Capture the cell that displays the provided text and extract its (x, y) central coordinate. 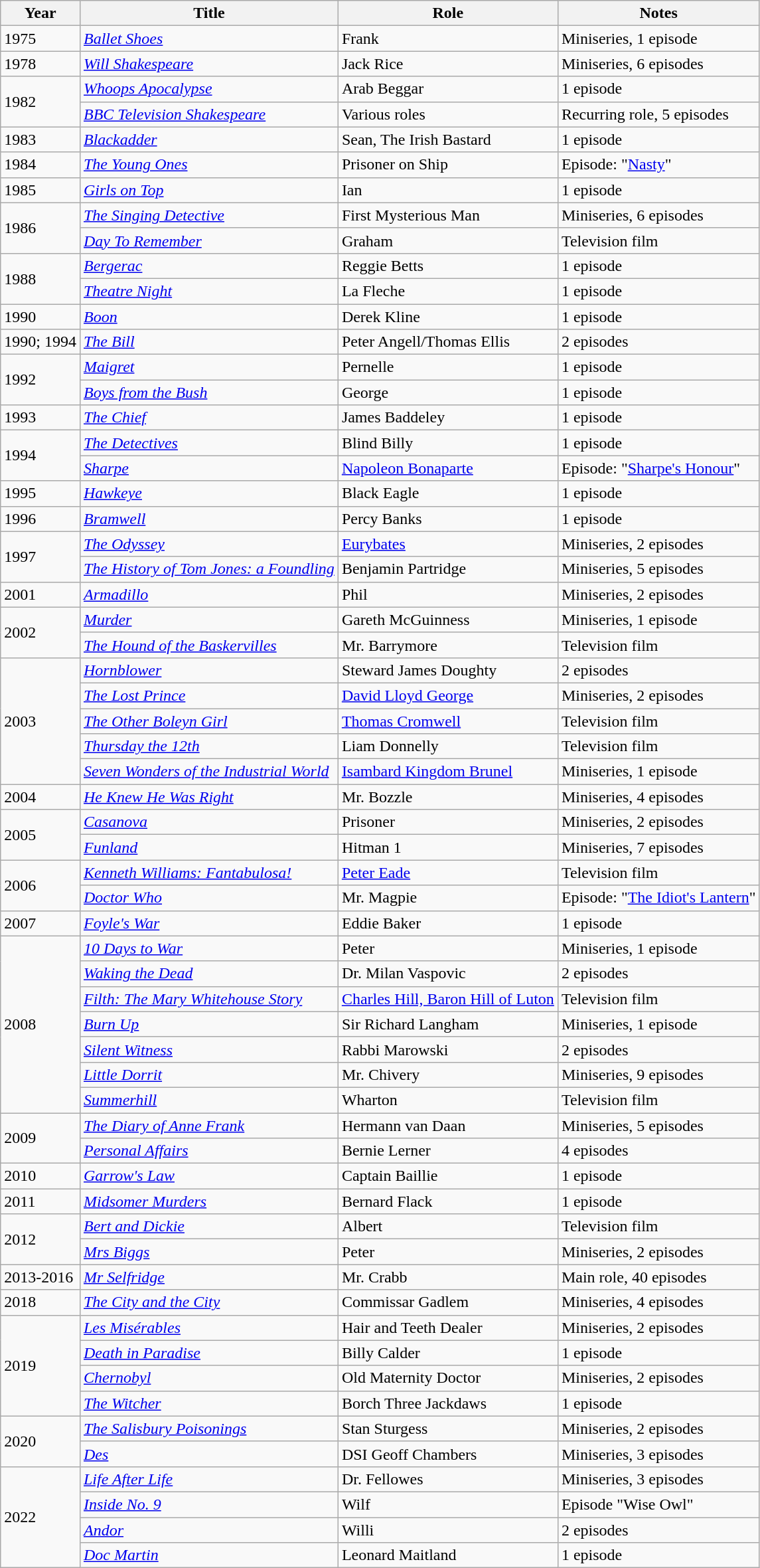
Stan Sturgess (447, 1429)
Bernie Lerner (447, 1151)
Isambard Kingdom Brunel (447, 772)
Charles Hill, Baron Hill of Luton (447, 999)
1975 (40, 39)
Armadillo (208, 594)
Recurring role, 5 episodes (658, 114)
2020 (40, 1441)
Bergerac (208, 266)
Jack Rice (447, 64)
1997 (40, 557)
10 Days to War (208, 948)
Black Eagle (447, 493)
DSI Geoff Chambers (447, 1454)
Miniseries, 9 episodes (658, 1075)
Year (40, 13)
Whoops Apocalypse (208, 89)
Phil (447, 594)
Graham (447, 240)
Blackadder (208, 139)
1992 (40, 380)
1994 (40, 456)
Inside No. 9 (208, 1504)
Episode: "The Idiot's Lantern" (658, 898)
2012 (40, 1239)
Episode: "Sharpe's Honour" (658, 468)
Dr. Milan Vaspovic (447, 974)
1990 (40, 317)
The Bill (208, 342)
Hermann van Daan (447, 1126)
Will Shakespeare (208, 64)
Doctor Who (208, 898)
Doc Martin (208, 1555)
1986 (40, 228)
The City and the City (208, 1302)
The Lost Prince (208, 695)
Casanova (208, 822)
Life After Life (208, 1479)
Eddie Baker (447, 923)
Borch Three Jackdaws (447, 1403)
Peter Eade (447, 873)
1995 (40, 493)
Thomas Cromwell (447, 721)
La Fleche (447, 291)
2010 (40, 1176)
Mrs Biggs (208, 1252)
The Young Ones (208, 165)
Thursday the 12th (208, 746)
Leonard Maitland (447, 1555)
The Detectives (208, 443)
1978 (40, 64)
2008 (40, 1024)
Mr. Barrymore (447, 645)
Des (208, 1454)
Percy Banks (447, 519)
2019 (40, 1365)
Boys from the Bush (208, 392)
Midsomer Murders (208, 1201)
The History of Tom Jones: a Foundling (208, 569)
Eurybates (447, 544)
Napoleon Bonaparte (447, 468)
First Mysterious Man (447, 215)
The Singing Detective (208, 215)
Funland (208, 847)
Death in Paradise (208, 1353)
Theatre Night (208, 291)
Mr. Crabb (447, 1277)
Maigret (208, 367)
1993 (40, 418)
The Chief (208, 418)
2001 (40, 594)
Wharton (447, 1100)
David Lloyd George (447, 695)
Burn Up (208, 1024)
Willi (447, 1529)
Gareth McGuinness (447, 620)
Silent Witness (208, 1049)
2018 (40, 1302)
2006 (40, 885)
Day To Remember (208, 240)
Mr. Magpie (447, 898)
1985 (40, 190)
Sean, The Irish Bastard (447, 139)
James Baddeley (447, 418)
The Diary of Anne Frank (208, 1126)
Bernard Flack (447, 1201)
Little Dorrit (208, 1075)
Prisoner on Ship (447, 165)
1983 (40, 139)
Episode "Wise Owl" (658, 1504)
2022 (40, 1517)
Sharpe (208, 468)
Steward James Doughty (447, 670)
Commissar Gadlem (447, 1302)
Role (447, 13)
Hawkeye (208, 493)
Ballet Shoes (208, 39)
Captain Baillie (447, 1176)
Benjamin Partridge (447, 569)
Pernelle (447, 367)
Hornblower (208, 670)
Mr. Chivery (447, 1075)
2013-2016 (40, 1277)
Sir Richard Langham (447, 1024)
Frank (447, 39)
2011 (40, 1201)
1982 (40, 102)
2005 (40, 835)
Wilf (447, 1504)
Bramwell (208, 519)
Les Misérables (208, 1328)
Old Maternity Doctor (447, 1378)
Notes (658, 13)
2002 (40, 632)
Mr. Bozzle (447, 797)
Seven Wonders of the Industrial World (208, 772)
The Hound of the Baskervilles (208, 645)
Peter Angell/Thomas Ellis (447, 342)
Miniseries, 7 episodes (658, 847)
Hair and Teeth Dealer (447, 1328)
Various roles (447, 114)
The Witcher (208, 1403)
Kenneth Williams: Fantabulosa! (208, 873)
Bert and Dickie (208, 1227)
Andor (208, 1529)
Rabbi Marowski (447, 1049)
4 episodes (658, 1151)
2004 (40, 797)
Episode: "Nasty" (658, 165)
Ian (447, 190)
Murder (208, 620)
Main role, 40 episodes (658, 1277)
Derek Kline (447, 317)
The Other Boleyn Girl (208, 721)
The Salisbury Poisonings (208, 1429)
1988 (40, 278)
Girls on Top (208, 190)
1984 (40, 165)
Blind Billy (447, 443)
Summerhill (208, 1100)
BBC Television Shakespeare (208, 114)
Hitman 1 (447, 847)
He Knew He Was Right (208, 797)
Arab Beggar (447, 89)
Boon (208, 317)
Foyle's War (208, 923)
Personal Affairs (208, 1151)
2009 (40, 1138)
Waking the Dead (208, 974)
Chernobyl (208, 1378)
The Odyssey (208, 544)
2003 (40, 721)
Albert (447, 1227)
1990; 1994 (40, 342)
George (447, 392)
Liam Donnelly (447, 746)
1996 (40, 519)
2007 (40, 923)
Dr. Fellowes (447, 1479)
Mr Selfridge (208, 1277)
Filth: The Mary Whitehouse Story (208, 999)
Prisoner (447, 822)
Reggie Betts (447, 266)
Billy Calder (447, 1353)
Title (208, 13)
Garrow's Law (208, 1176)
